Output the [x, y] coordinate of the center of the cell containing the given text.  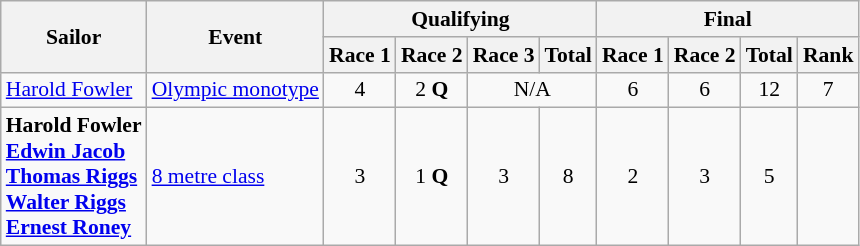
2 [633, 177]
Race 3 [504, 55]
12 [770, 90]
1 Q [432, 177]
N/A [532, 90]
Rank [828, 55]
Final [728, 19]
Qualifying [460, 19]
7 [828, 90]
5 [770, 177]
Sailor [74, 36]
4 [360, 90]
Olympic monotype [236, 90]
8 [568, 177]
2 Q [432, 90]
Harold Fowler [74, 90]
Event [236, 36]
8 metre class [236, 177]
Harold Fowler Edwin Jacob Thomas Riggs Walter Riggs Ernest Roney [74, 177]
